Provide the [x, y] coordinate of the cell's center where the given text is located.  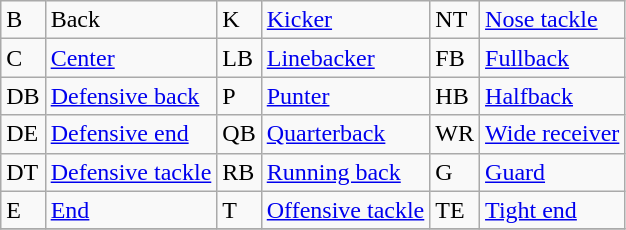
HB [455, 96]
DE [23, 134]
WR [455, 134]
Halfback [552, 96]
C [23, 58]
LB [239, 58]
Quarterback [346, 134]
P [239, 96]
E [23, 210]
Back [131, 20]
Defensive end [131, 134]
K [239, 20]
Guard [552, 172]
Kicker [346, 20]
Running back [346, 172]
T [239, 210]
Center [131, 58]
Defensive tackle [131, 172]
Tight end [552, 210]
End [131, 210]
B [23, 20]
FB [455, 58]
DT [23, 172]
Fullback [552, 58]
Punter [346, 96]
NT [455, 20]
Offensive tackle [346, 210]
Nose tackle [552, 20]
Defensive back [131, 96]
DB [23, 96]
RB [239, 172]
Linebacker [346, 58]
Wide receiver [552, 134]
TE [455, 210]
G [455, 172]
QB [239, 134]
